For the text-containing cell, return its midpoint in (X, Y) coordinate format. 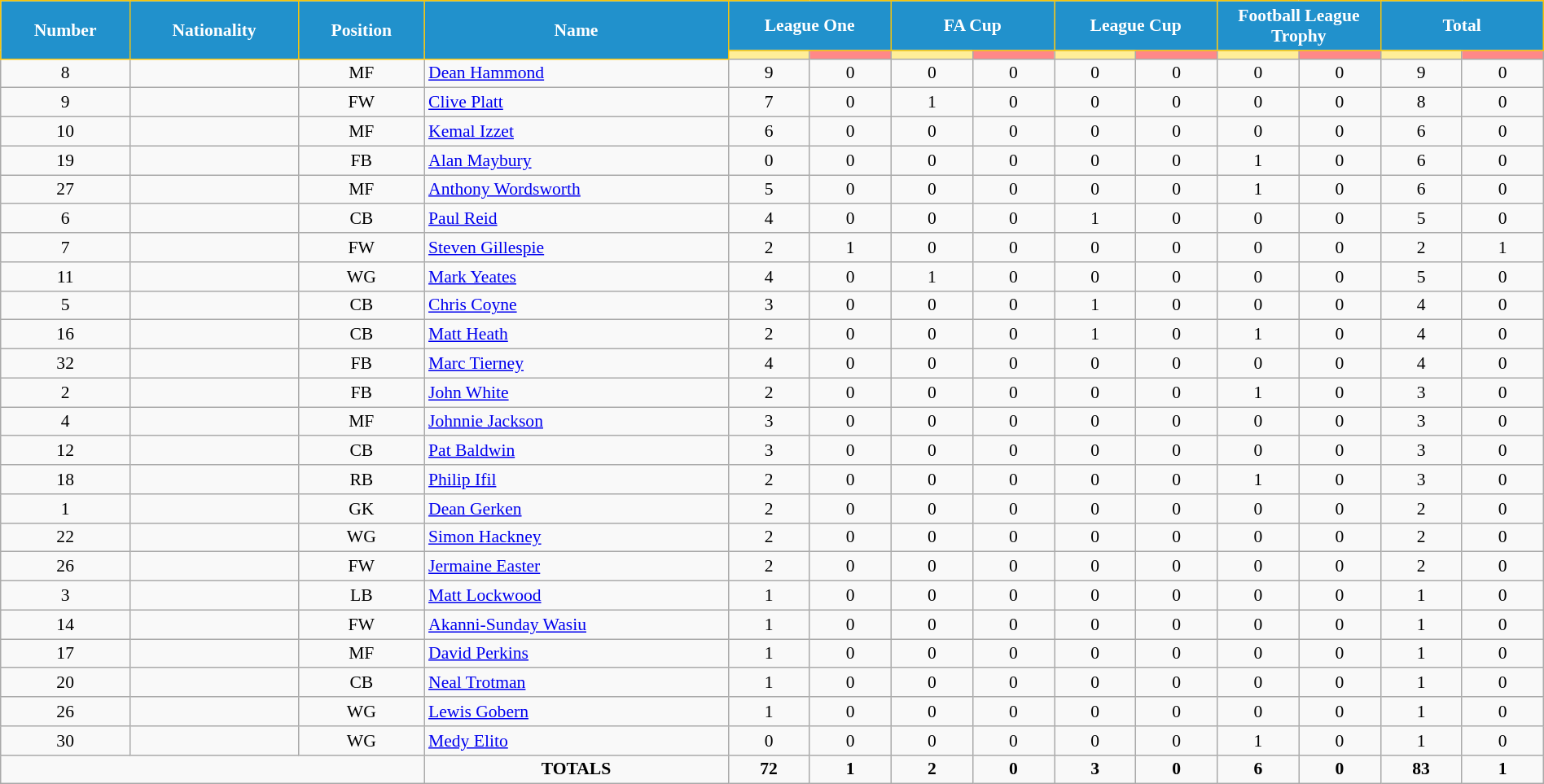
GK (362, 509)
Philip Ifil (577, 480)
20 (65, 683)
Nationality (215, 29)
Dean Hammond (577, 73)
League Cup (1135, 26)
Johnnie Jackson (577, 422)
14 (65, 624)
Lewis Gobern (577, 712)
Name (577, 29)
18 (65, 480)
Position (362, 29)
FA Cup (972, 26)
Kemal Izzet (577, 132)
TOTALS (577, 769)
83 (1421, 769)
RB (362, 480)
Chris Coyne (577, 305)
72 (769, 769)
League One (809, 26)
22 (65, 537)
Medy Elito (577, 741)
LB (362, 596)
Jermaine Easter (577, 567)
16 (65, 335)
10 (65, 132)
Simon Hackney (577, 537)
11 (65, 277)
Alan Maybury (577, 160)
Total (1462, 26)
Dean Gerken (577, 509)
32 (65, 364)
David Perkins (577, 654)
Matt Lockwood (577, 596)
19 (65, 160)
Akanni-Sunday Wasiu (577, 624)
Steven Gillespie (577, 247)
Marc Tierney (577, 364)
12 (65, 451)
Number (65, 29)
Football League Trophy (1299, 26)
30 (65, 741)
John White (577, 392)
Pat Baldwin (577, 451)
Clive Platt (577, 103)
Matt Heath (577, 335)
27 (65, 190)
Anthony Wordsworth (577, 190)
Mark Yeates (577, 277)
Neal Trotman (577, 683)
Paul Reid (577, 219)
17 (65, 654)
